Identify which cell holds the provided text, then report its [X, Y] central coordinate. 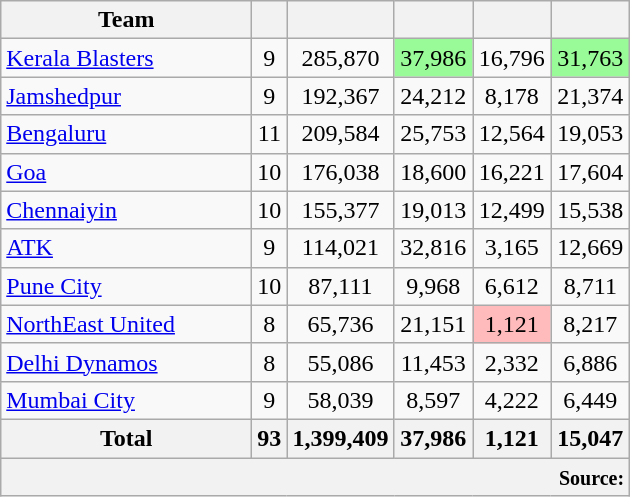
15,538 [590, 210]
4,222 [512, 400]
12,499 [512, 210]
6,449 [590, 400]
2,332 [512, 362]
65,736 [340, 324]
31,763 [590, 58]
8,217 [590, 324]
3,165 [512, 248]
Jamshedpur [126, 96]
21,151 [434, 324]
11,453 [434, 362]
19,053 [590, 134]
19,013 [434, 210]
8,178 [512, 96]
12,669 [590, 248]
9,968 [434, 286]
58,039 [340, 400]
16,221 [512, 172]
18,600 [434, 172]
87,111 [340, 286]
Team [126, 20]
209,584 [340, 134]
17,604 [590, 172]
Bengaluru [126, 134]
21,374 [590, 96]
Delhi Dynamos [126, 362]
6,886 [590, 362]
6,612 [512, 286]
32,816 [434, 248]
155,377 [340, 210]
55,086 [340, 362]
NorthEast United [126, 324]
Source: [316, 477]
Kerala Blasters [126, 58]
1,399,409 [340, 438]
192,367 [340, 96]
Chennaiyin [126, 210]
Mumbai City [126, 400]
176,038 [340, 172]
Pune City [126, 286]
114,021 [340, 248]
15,047 [590, 438]
8,711 [590, 286]
8,597 [434, 400]
ATK [126, 248]
24,212 [434, 96]
Goa [126, 172]
25,753 [434, 134]
11 [270, 134]
93 [270, 438]
Total [126, 438]
16,796 [512, 58]
285,870 [340, 58]
12,564 [512, 134]
